For the text-containing cell, return its midpoint in (X, Y) coordinate format. 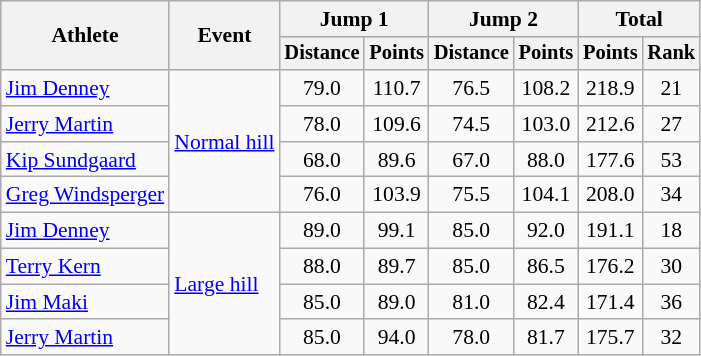
Athlete (86, 36)
Event (224, 36)
Rank (672, 54)
Total (639, 19)
Normal hill (224, 141)
32 (672, 338)
79.0 (322, 88)
36 (672, 302)
110.7 (396, 88)
89.7 (396, 267)
Greg Windsperger (86, 195)
30 (672, 267)
94.0 (396, 338)
76.5 (472, 88)
86.5 (546, 267)
81.7 (546, 338)
67.0 (472, 160)
27 (672, 124)
Kip Sundgaard (86, 160)
Jim Maki (86, 302)
175.7 (610, 338)
89.6 (396, 160)
75.5 (472, 195)
21 (672, 88)
Large hill (224, 284)
103.0 (546, 124)
34 (672, 195)
82.4 (546, 302)
208.0 (610, 195)
177.6 (610, 160)
53 (672, 160)
109.6 (396, 124)
108.2 (546, 88)
74.5 (472, 124)
104.1 (546, 195)
103.9 (396, 195)
18 (672, 231)
68.0 (322, 160)
171.4 (610, 302)
191.1 (610, 231)
176.2 (610, 267)
Jump 1 (354, 19)
212.6 (610, 124)
218.9 (610, 88)
Jump 2 (504, 19)
92.0 (546, 231)
81.0 (472, 302)
Terry Kern (86, 267)
76.0 (322, 195)
99.1 (396, 231)
